Extract the [x, y] coordinate from the center of the cell holding the provided text.  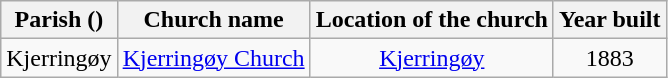
Kjerringøy Church [214, 58]
Location of the church [432, 20]
Church name [214, 20]
Parish () [59, 20]
Year built [610, 20]
1883 [610, 58]
